Capture the cell that displays the provided text and extract its (x, y) central coordinate. 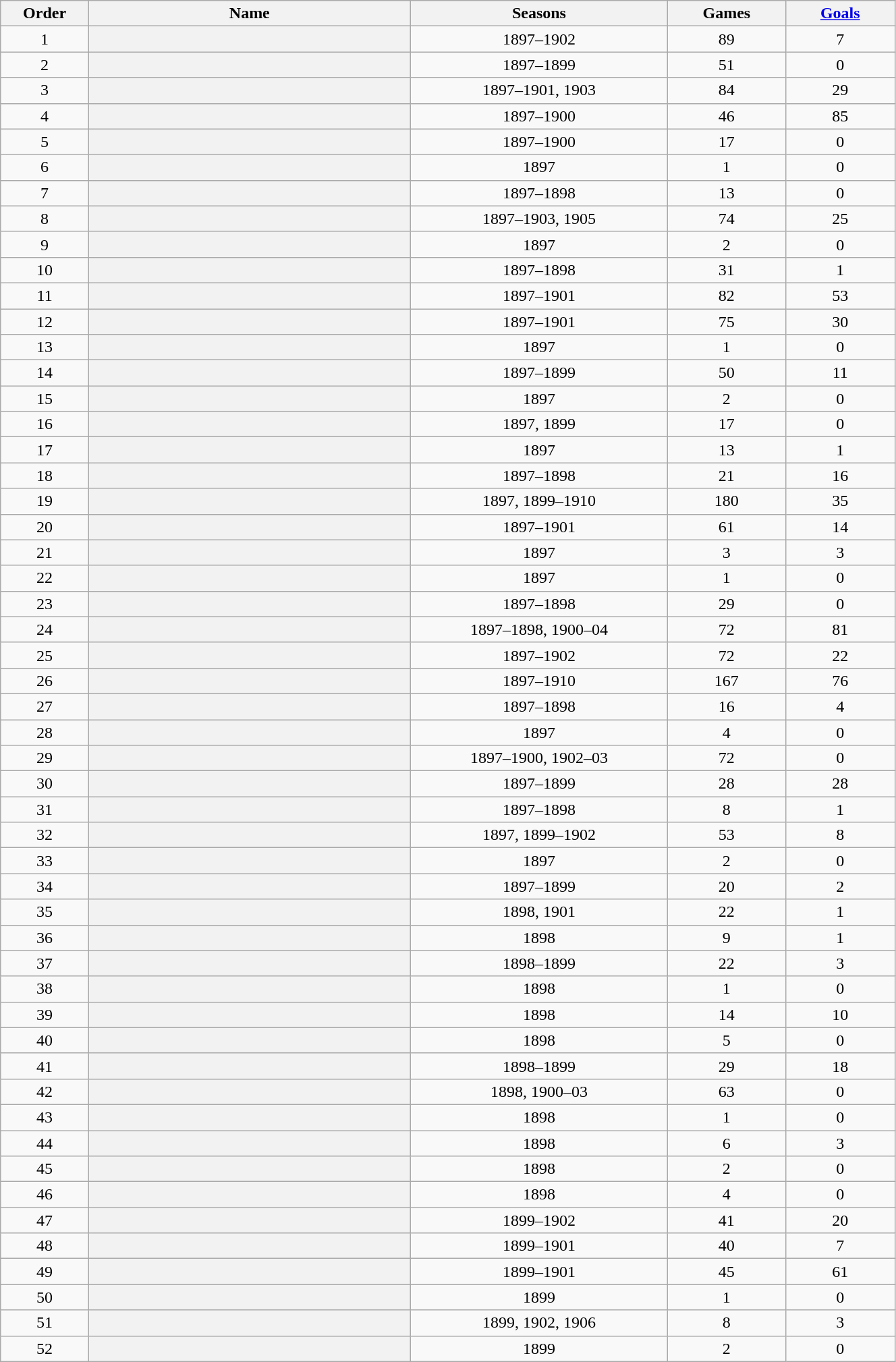
1899–1902 (538, 1220)
47 (45, 1220)
32 (45, 835)
33 (45, 861)
1897, 1899–1902 (538, 835)
37 (45, 963)
38 (45, 989)
23 (45, 604)
24 (45, 629)
49 (45, 1272)
19 (45, 501)
63 (727, 1091)
1898, 1900–03 (538, 1091)
Order (45, 13)
26 (45, 681)
85 (840, 116)
1898, 1901 (538, 912)
74 (727, 219)
1897–1898, 1900–04 (538, 629)
167 (727, 681)
81 (840, 629)
Seasons (538, 13)
36 (45, 938)
52 (45, 1349)
43 (45, 1117)
Name (250, 13)
84 (727, 90)
48 (45, 1246)
1899, 1902, 1906 (538, 1323)
1897, 1899 (538, 424)
12 (45, 322)
180 (727, 501)
Games (727, 13)
15 (45, 399)
76 (840, 681)
34 (45, 886)
1897–1901, 1903 (538, 90)
44 (45, 1143)
Goals (840, 13)
1897–1903, 1905 (538, 219)
1897–1900, 1902–03 (538, 758)
27 (45, 706)
42 (45, 1091)
1897–1910 (538, 681)
75 (727, 322)
82 (727, 295)
39 (45, 1015)
89 (727, 39)
1897, 1899–1910 (538, 501)
